From the cell containing the given text, extract its center point as (x, y) coordinate. 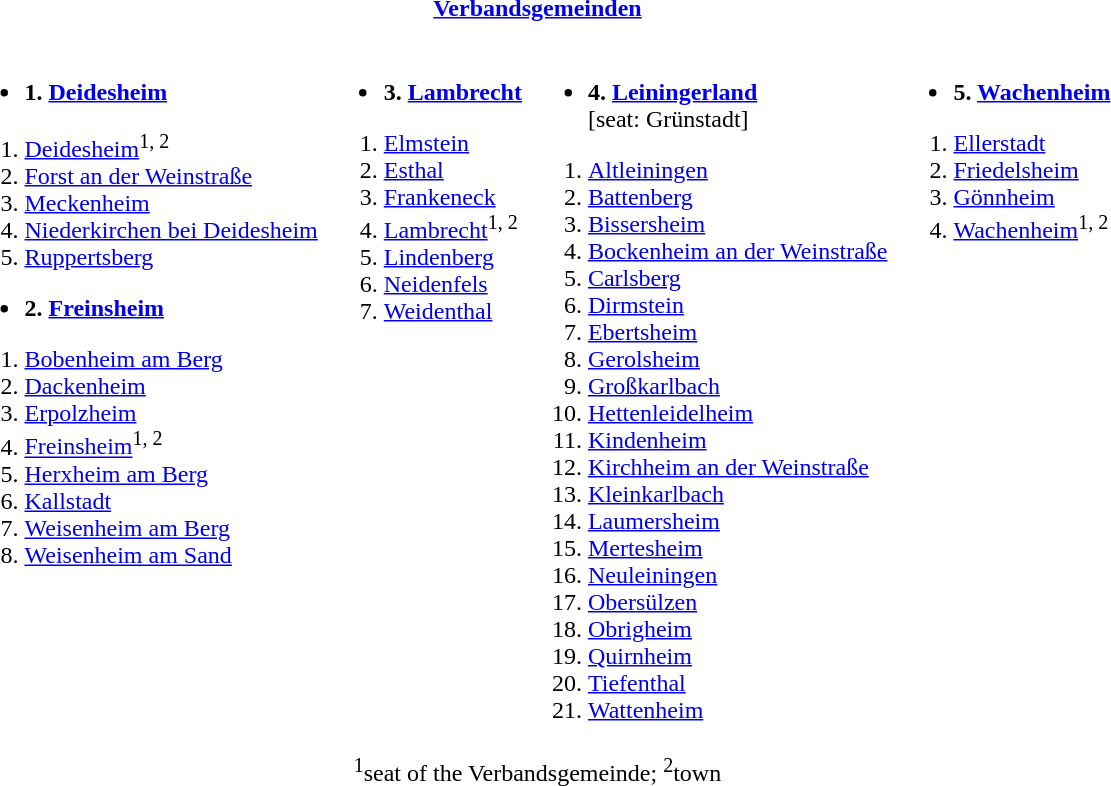
3. LambrechtElmsteinEsthalFrankeneckLambrecht1, 2LindenbergNeidenfelsWeidenthal (422, 388)
